Capture the cell that displays the provided text and extract its (x, y) central coordinate. 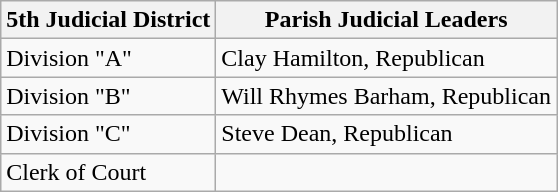
Division "C" (108, 134)
Division "B" (108, 96)
5th Judicial District (108, 20)
Clerk of Court (108, 172)
Will Rhymes Barham, Republican (386, 96)
Division "A" (108, 58)
Parish Judicial Leaders (386, 20)
Clay Hamilton, Republican (386, 58)
Steve Dean, Republican (386, 134)
